From the cell containing the given text, extract its center point as [X, Y] coordinate. 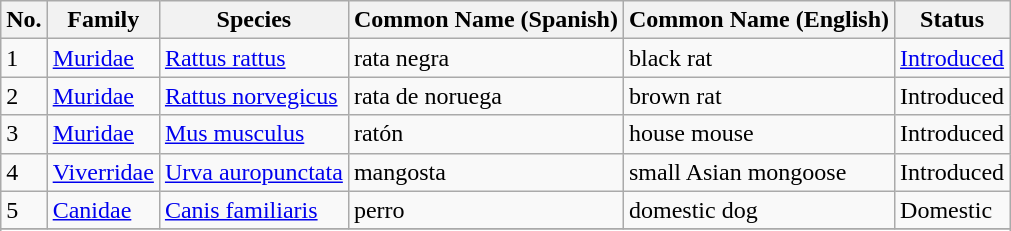
ratón [486, 134]
3 [24, 134]
Rattus norvegicus [254, 96]
Mus musculus [254, 134]
rata negra [486, 58]
Rattus rattus [254, 58]
house mouse [758, 134]
Domestic [952, 210]
black rat [758, 58]
Canidae [103, 210]
Status [952, 20]
1 [24, 58]
mangosta [486, 172]
Common Name (Spanish) [486, 20]
5 [24, 210]
perro [486, 210]
Family [103, 20]
Urva auropunctata [254, 172]
2 [24, 96]
Canis familiaris [254, 210]
Viverridae [103, 172]
Common Name (English) [758, 20]
brown rat [758, 96]
No. [24, 20]
domestic dog [758, 210]
Species [254, 20]
rata de noruega [486, 96]
small Asian mongoose [758, 172]
4 [24, 172]
